Output the (X, Y) coordinate of the center of the cell containing the given text.  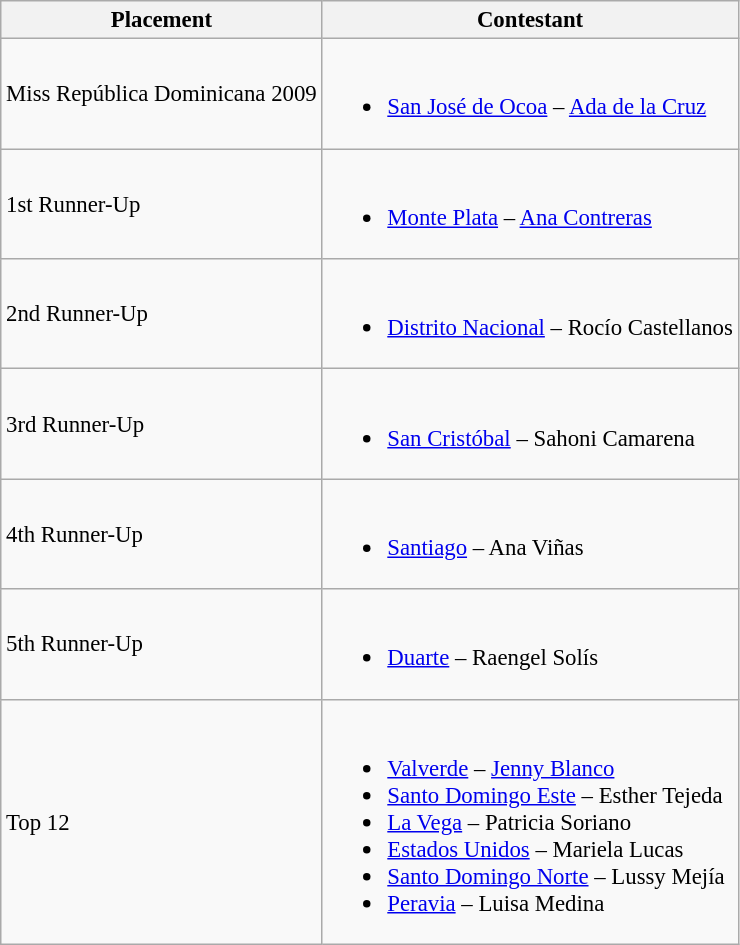
Santiago – Ana Viñas (530, 534)
San José de Ocoa – Ada de la Cruz (530, 94)
3rd Runner-Up (162, 424)
Distrito Nacional – Rocío Castellanos (530, 314)
1st Runner-Up (162, 204)
Miss República Dominicana 2009 (162, 94)
Duarte – Raengel Solís (530, 644)
2nd Runner-Up (162, 314)
5th Runner-Up (162, 644)
4th Runner-Up (162, 534)
Top 12 (162, 822)
Placement (162, 20)
Monte Plata – Ana Contreras (530, 204)
Contestant (530, 20)
San Cristóbal – Sahoni Camarena (530, 424)
